Detect which cell encompasses the target text, then output its [x, y] center coordinate. 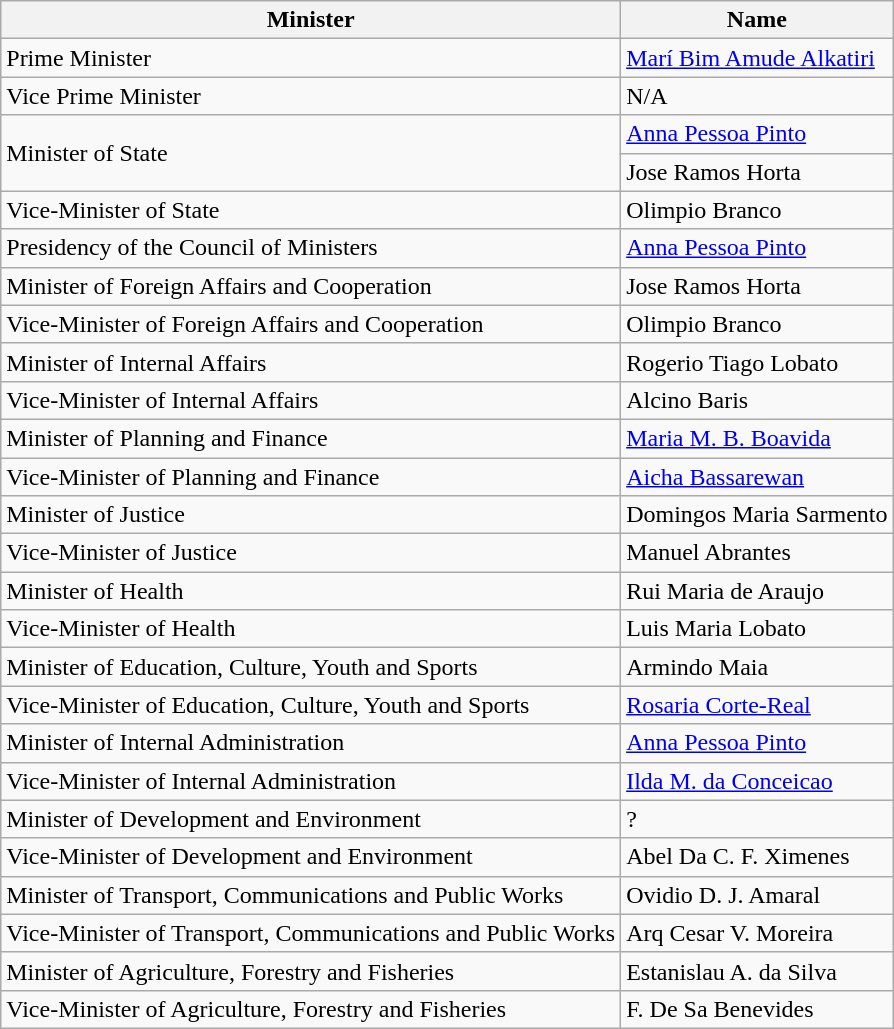
Ovidio D. J. Amaral [757, 895]
Vice-Minister of Foreign Affairs and Cooperation [311, 324]
Name [757, 20]
Abel Da C. F. Ximenes [757, 857]
Vice Prime Minister [311, 96]
N/A [757, 96]
Vice-Minister of Education, Culture, Youth and Sports [311, 705]
Minister of Internal Affairs [311, 362]
Rosaria Corte-Real [757, 705]
Minister of Internal Administration [311, 743]
Maria M. B. Boavida [757, 438]
Vice-Minister of Planning and Finance [311, 477]
Vice-Minister of Transport, Communications and Public Works [311, 933]
Armindo Maia [757, 667]
? [757, 819]
Alcino Baris [757, 400]
Vice-Minister of Agriculture, Forestry and Fisheries [311, 1009]
Vice-Minister of Development and Environment [311, 857]
Prime Minister [311, 58]
Rui Maria de Araujo [757, 591]
Vice-Minister of Health [311, 629]
Minister of Planning and Finance [311, 438]
Luis Maria Lobato [757, 629]
Minister of Agriculture, Forestry and Fisheries [311, 971]
Vice-Minister of Internal Affairs [311, 400]
F. De Sa Benevides [757, 1009]
Vice-Minister of State [311, 210]
Arq Cesar V. Moreira [757, 933]
Minister of Health [311, 591]
Domingos Maria Sarmento [757, 515]
Minister of Development and Environment [311, 819]
Estanislau A. da Silva [757, 971]
Marí Bim Amude Alkatiri [757, 58]
Rogerio Tiago Lobato [757, 362]
Minister of Justice [311, 515]
Minister of Transport, Communications and Public Works [311, 895]
Presidency of the Council of Ministers [311, 248]
Vice-Minister of Internal Administration [311, 781]
Ilda M. da Conceicao [757, 781]
Minister of Foreign Affairs and Cooperation [311, 286]
Minister of Education, Culture, Youth and Sports [311, 667]
Aicha Bassarewan [757, 477]
Minister of State [311, 153]
Manuel Abrantes [757, 553]
Minister [311, 20]
Vice-Minister of Justice [311, 553]
